Determine the [x, y] coordinate at the center of the cell enclosing the given text.  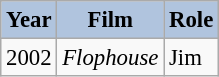
Jim [192, 58]
2002 [29, 58]
Year [29, 20]
Role [192, 20]
Flophouse [110, 58]
Film [110, 20]
